Search for the cell housing the specified text and yield its [x, y] center coordinate. 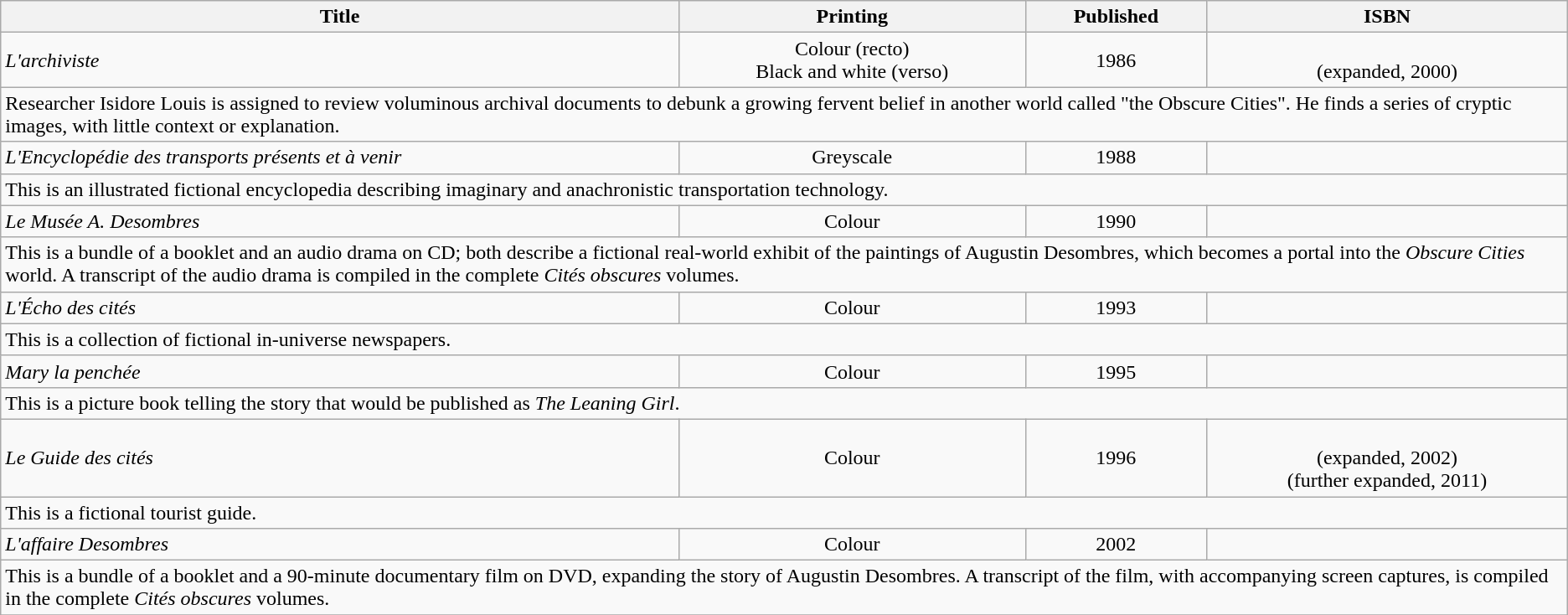
Title [340, 17]
Le Guide des cités [340, 457]
This is a fictional tourist guide. [784, 512]
(expanded, 2002) (further expanded, 2011) [1387, 457]
L'Écho des cités [340, 307]
ISBN [1387, 17]
2002 [1116, 545]
This is an illustrated fictional encyclopedia describing imaginary and anachronistic transportation technology. [784, 189]
L'archiviste [340, 60]
1996 [1116, 457]
Le Musée A. Desombres [340, 221]
1993 [1116, 307]
Printing [852, 17]
Colour (recto)Black and white (verso) [852, 60]
This is a collection of fictional in-universe newspapers. [784, 339]
Greyscale [852, 158]
Mary la penchée [340, 371]
This is a picture book telling the story that would be published as The Leaning Girl. [784, 403]
L'affaire Desombres [340, 545]
1990 [1116, 221]
(expanded, 2000) [1387, 60]
1988 [1116, 158]
1995 [1116, 371]
Published [1116, 17]
1986 [1116, 60]
L'Encyclopédie des transports présents et à venir [340, 158]
